From the cell containing the given text, extract its center point as [X, Y] coordinate. 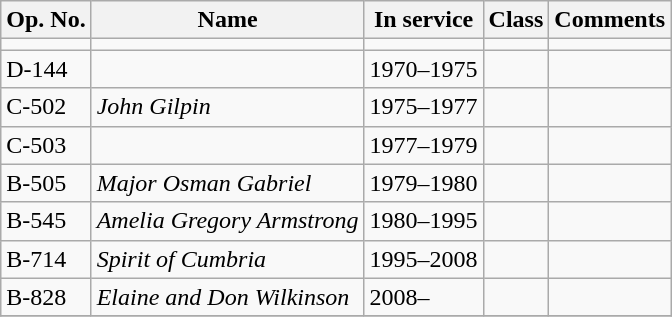
Name [228, 20]
B-545 [46, 221]
2008– [424, 297]
C-503 [46, 145]
Class [516, 20]
In service [424, 20]
Spirit of Cumbria [228, 259]
C-502 [46, 107]
D-144 [46, 69]
Op. No. [46, 20]
1970–1975 [424, 69]
Comments [610, 20]
Amelia Gregory Armstrong [228, 221]
1975–1977 [424, 107]
1977–1979 [424, 145]
B-828 [46, 297]
B-505 [46, 183]
Elaine and Don Wilkinson [228, 297]
1995–2008 [424, 259]
1980–1995 [424, 221]
John Gilpin [228, 107]
1979–1980 [424, 183]
Major Osman Gabriel [228, 183]
B-714 [46, 259]
